Return [x, y] of the center of cell containing provided text 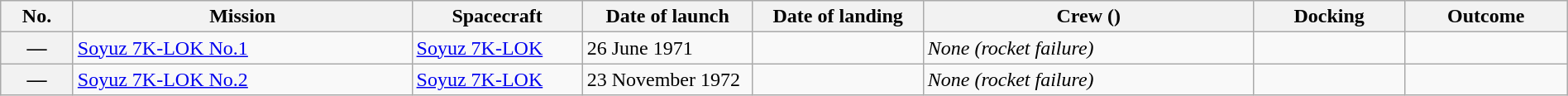
No. [37, 17]
Spacecraft [497, 17]
Docking [1329, 17]
Date of landing [838, 17]
Soyuz 7K-LOK No.2 [242, 79]
26 June 1971 [667, 48]
Mission [242, 17]
Crew () [1088, 17]
Date of launch [667, 17]
Soyuz 7K-LOK No.1 [242, 48]
Outcome [1485, 17]
23 November 1972 [667, 79]
